Identify which cell holds the provided text, then report its [X, Y] central coordinate. 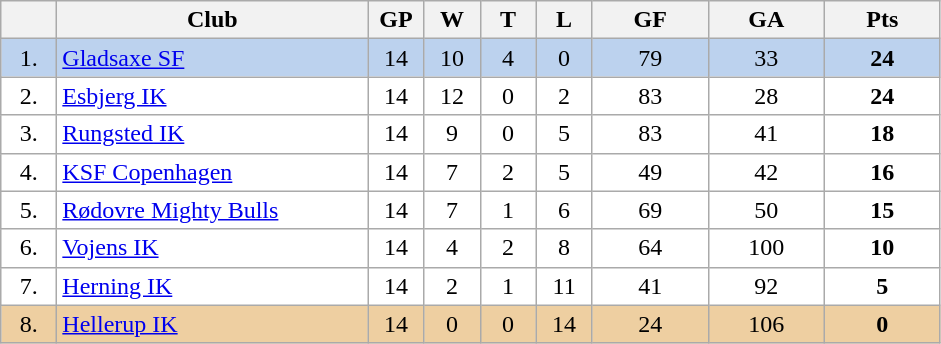
Rungsted IK [212, 134]
100 [766, 248]
11 [564, 286]
12 [452, 96]
8 [564, 248]
8. [29, 324]
4. [29, 172]
6 [564, 210]
7. [29, 286]
GP [396, 20]
64 [650, 248]
5. [29, 210]
16 [882, 172]
69 [650, 210]
6. [29, 248]
Rødovre Mighty Bulls [212, 210]
49 [650, 172]
33 [766, 58]
42 [766, 172]
Herning IK [212, 286]
KSF Copenhagen [212, 172]
Esbjerg IK [212, 96]
15 [882, 210]
T [508, 20]
Gladsaxe SF [212, 58]
92 [766, 286]
W [452, 20]
106 [766, 324]
L [564, 20]
GA [766, 20]
GF [650, 20]
28 [766, 96]
18 [882, 134]
Pts [882, 20]
9 [452, 134]
2. [29, 96]
Club [212, 20]
50 [766, 210]
Vojens IK [212, 248]
3. [29, 134]
79 [650, 58]
1. [29, 58]
Hellerup IK [212, 324]
